Locate the cell with the specified text and output its [x, y] center coordinate. 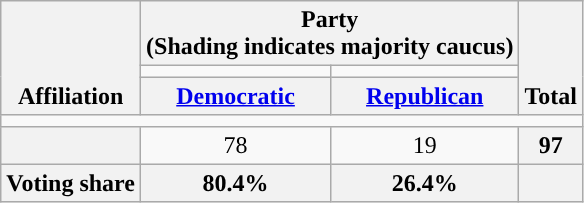
97 [551, 145]
Affiliation [71, 58]
Republican [425, 96]
Total [551, 58]
Democratic [236, 96]
19 [425, 145]
Voting share [71, 183]
26.4% [425, 183]
Party (Shading indicates majority caucus) [330, 34]
80.4% [236, 183]
78 [236, 145]
